Output the (x, y) coordinate of the center of the cell containing the given text.  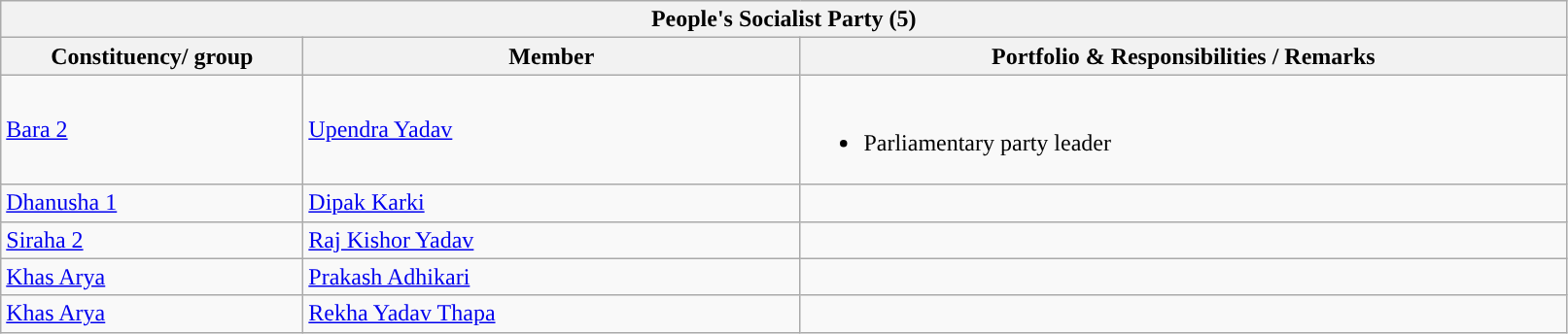
Dhanusha 1 (152, 203)
Raj Kishor Yadav (552, 240)
Prakash Adhikari (552, 277)
Siraha 2 (152, 240)
Dipak Karki (552, 203)
Bara 2 (152, 130)
Member (552, 56)
Parliamentary party leader (1184, 130)
Rekha Yadav Thapa (552, 314)
People's Socialist Party (5) (784, 19)
Upendra Yadav (552, 130)
Portfolio & Responsibilities / Remarks (1184, 56)
Constituency/ group (152, 56)
